Return (X, Y) of the center of cell containing provided text 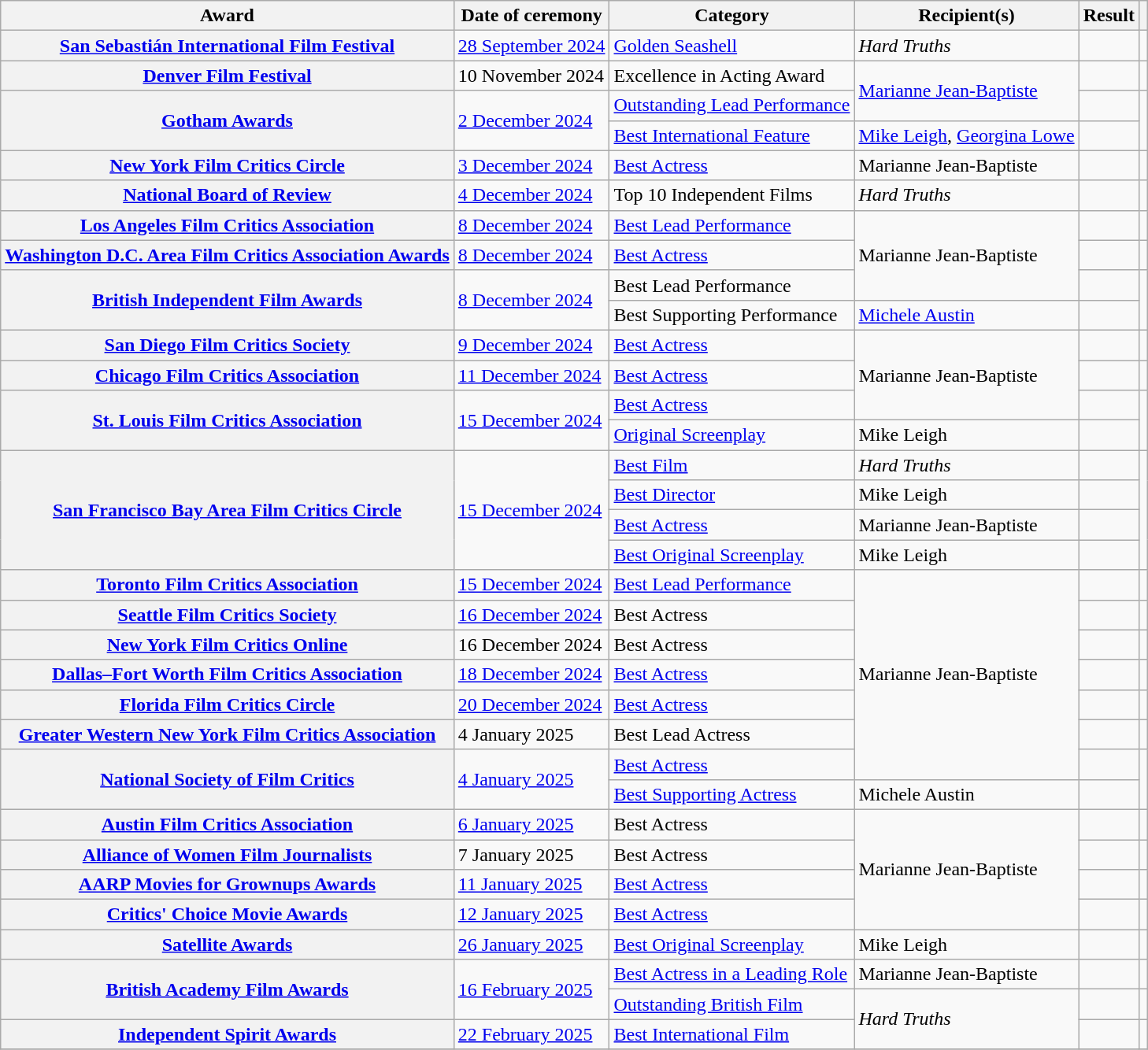
Toronto Film Critics Association (228, 585)
Excellence in Acting Award (732, 76)
Outstanding British Film (732, 1004)
Best Actress in a Leading Role (732, 974)
22 February 2025 (531, 1034)
Gotham Awards (228, 120)
Dallas–Fort Worth Film Critics Association (228, 675)
Austin Film Critics Association (228, 824)
Florida Film Critics Circle (228, 704)
Award (228, 16)
Recipient(s) (967, 16)
Best Supporting Performance (732, 315)
Result (1109, 16)
11 December 2024 (531, 375)
British Independent Film Awards (228, 300)
Mike Leigh, Georgina Lowe (967, 135)
Chicago Film Critics Association (228, 375)
St. Louis Film Critics Association (228, 420)
4 December 2024 (531, 195)
10 November 2024 (531, 76)
6 January 2025 (531, 824)
AARP Movies for Grownups Awards (228, 885)
Category (732, 16)
28 September 2024 (531, 46)
Best Director (732, 495)
2 December 2024 (531, 120)
20 December 2024 (531, 704)
16 February 2025 (531, 989)
Best Film (732, 465)
Denver Film Festival (228, 76)
Critics' Choice Movie Awards (228, 915)
Best International Film (732, 1034)
Outstanding Lead Performance (732, 105)
Seattle Film Critics Society (228, 615)
Alliance of Women Film Journalists (228, 854)
British Academy Film Awards (228, 989)
Greater Western New York Film Critics Association (228, 734)
Golden Seashell (732, 46)
7 January 2025 (531, 854)
3 December 2024 (531, 165)
San Diego Film Critics Society (228, 345)
Independent Spirit Awards (228, 1034)
San Sebastián International Film Festival (228, 46)
Top 10 Independent Films (732, 195)
12 January 2025 (531, 915)
Washington D.C. Area Film Critics Association Awards (228, 255)
Best International Feature (732, 135)
11 January 2025 (531, 885)
San Francisco Bay Area Film Critics Circle (228, 510)
18 December 2024 (531, 675)
Satellite Awards (228, 945)
Original Screenplay (732, 435)
Los Angeles Film Critics Association (228, 225)
Best Lead Actress (732, 734)
New York Film Critics Circle (228, 165)
National Society of Film Critics (228, 779)
New York Film Critics Online (228, 645)
National Board of Review (228, 195)
Best Supporting Actress (732, 794)
9 December 2024 (531, 345)
26 January 2025 (531, 945)
Date of ceremony (531, 16)
